Capture the cell that displays the provided text and extract its (X, Y) central coordinate. 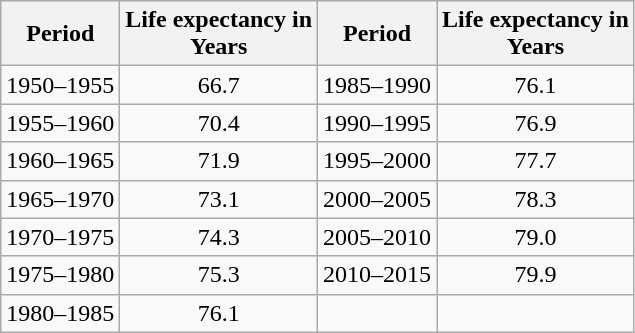
77.7 (536, 161)
66.7 (219, 85)
1995–2000 (378, 161)
2010–2015 (378, 275)
79.9 (536, 275)
1965–1970 (60, 199)
75.3 (219, 275)
76.9 (536, 123)
1970–1975 (60, 237)
1985–1990 (378, 85)
1975–1980 (60, 275)
1980–1985 (60, 313)
1955–1960 (60, 123)
74.3 (219, 237)
70.4 (219, 123)
79.0 (536, 237)
1960–1965 (60, 161)
1950–1955 (60, 85)
78.3 (536, 199)
2005–2010 (378, 237)
2000–2005 (378, 199)
71.9 (219, 161)
1990–1995 (378, 123)
73.1 (219, 199)
